Output the [x, y] coordinate of the center of the cell containing the given text.  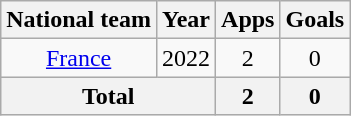
2022 [186, 58]
Apps [248, 20]
Goals [315, 20]
National team [79, 20]
Year [186, 20]
France [79, 58]
Total [108, 96]
